Find where the given text appears and provide that cell's center as [X, Y] coordinate. 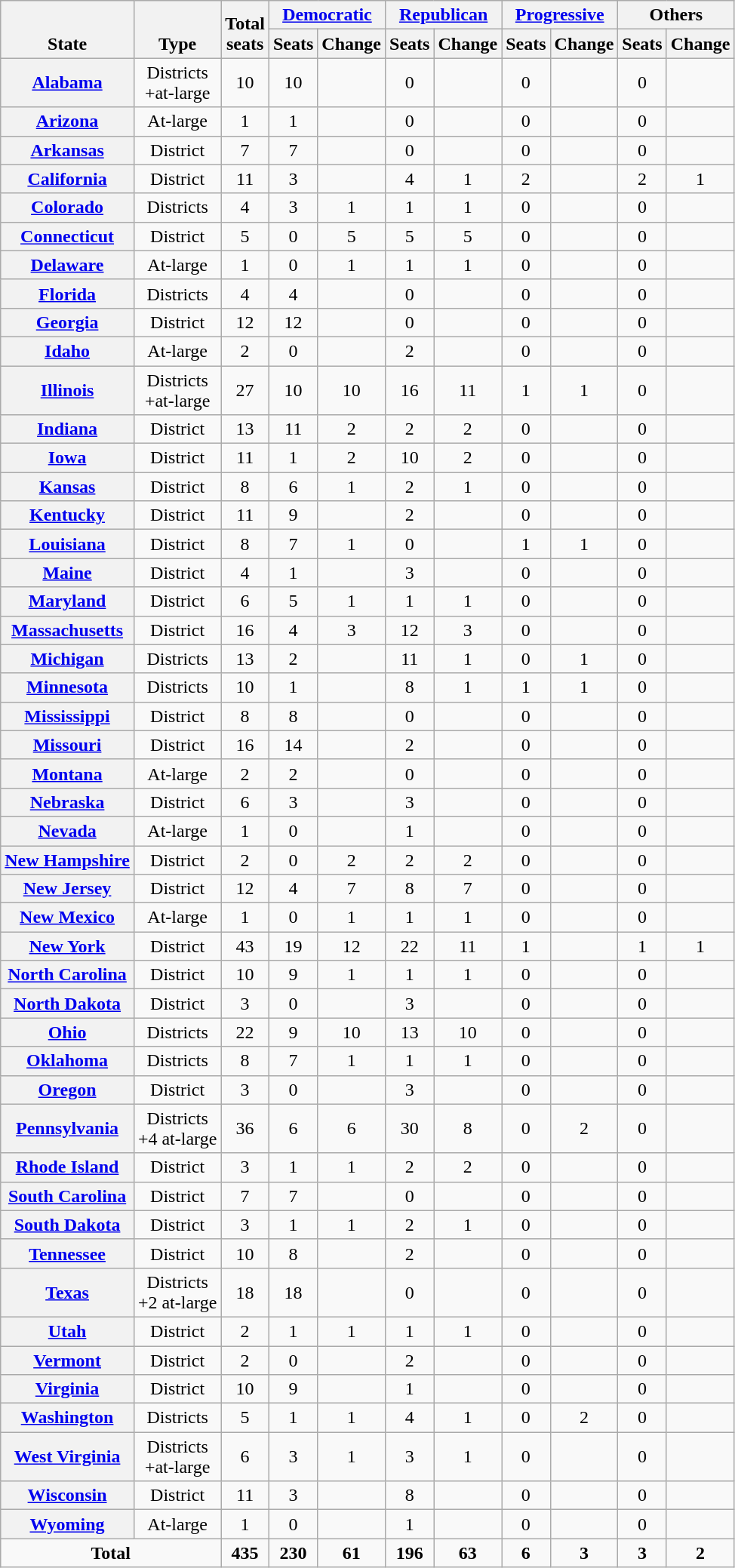
36 [245, 1129]
Florida [68, 294]
Districts+2 at-large [177, 1292]
43 [245, 946]
New Jersey [68, 889]
Massachusetts [68, 630]
61 [352, 1553]
Wisconsin [68, 1496]
Montana [68, 773]
196 [410, 1553]
New Mexico [68, 918]
Alabama [68, 83]
63 [468, 1553]
California [68, 179]
19 [293, 946]
New Hampshire [68, 859]
Utah [68, 1331]
Texas [68, 1292]
27 [245, 389]
Totalseats [245, 29]
Delaware [68, 265]
Oklahoma [68, 1061]
Illinois [68, 389]
Oregon [68, 1090]
435 [245, 1553]
Progressive [560, 15]
30 [410, 1129]
Nevada [68, 831]
State [68, 29]
Nebraska [68, 802]
North Dakota [68, 1004]
South Dakota [68, 1225]
Arizona [68, 121]
Type [177, 29]
Democratic [327, 15]
Rhode Island [68, 1167]
Republican [444, 15]
Missouri [68, 745]
Minnesota [68, 687]
Louisiana [68, 544]
Pennsylvania [68, 1129]
Idaho [68, 351]
230 [293, 1553]
Washington [68, 1418]
Iowa [68, 458]
South Carolina [68, 1196]
Maine [68, 573]
Michigan [68, 659]
Indiana [68, 429]
West Virginia [68, 1456]
Others [676, 15]
North Carolina [68, 975]
Tennessee [68, 1253]
Colorado [68, 208]
Districts+4 at-large [177, 1129]
Wyoming [68, 1524]
Maryland [68, 601]
Kansas [68, 487]
Virginia [68, 1389]
Mississippi [68, 716]
14 [293, 745]
Total [111, 1553]
New York [68, 946]
Vermont [68, 1360]
Arkansas [68, 150]
Connecticut [68, 236]
Ohio [68, 1032]
Georgia [68, 322]
Kentucky [68, 515]
